Locate the cell with the specified text and output its [x, y] center coordinate. 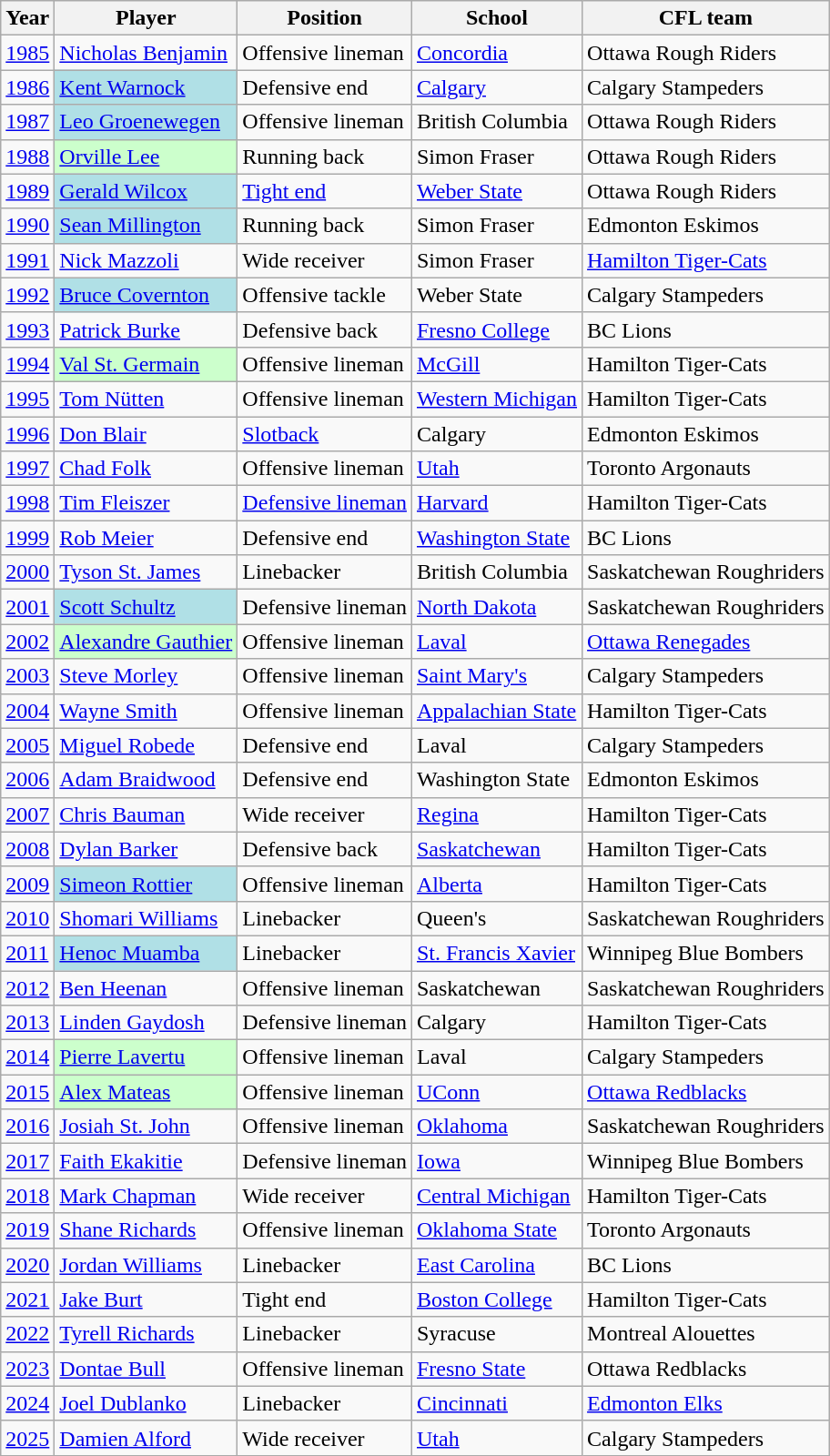
Gerald Wilcox [146, 191]
Shomari Williams [146, 918]
1996 [27, 434]
Damien Alford [146, 1438]
Appalachian State [497, 711]
1990 [27, 226]
Faith Ekakitie [146, 1161]
2009 [27, 884]
Tim Fleiszer [146, 503]
Regina [497, 814]
Montreal Alouettes [706, 1334]
Simeon Rottier [146, 884]
2015 [27, 1092]
Player [146, 18]
Alex Mateas [146, 1092]
Offensive tackle [325, 295]
Shane Richards [146, 1230]
2025 [27, 1438]
CFL team [706, 18]
1999 [27, 538]
Iowa [497, 1161]
2001 [27, 607]
North Dakota [497, 607]
Concordia [497, 53]
Orville Lee [146, 157]
2012 [27, 987]
2014 [27, 1057]
UConn [497, 1092]
2019 [27, 1230]
Central Michigan [497, 1196]
Dylan Barker [146, 849]
2023 [27, 1369]
Syracuse [497, 1334]
Sean Millington [146, 226]
Josiah St. John [146, 1127]
2003 [27, 676]
Tom Nütten [146, 399]
1985 [27, 53]
2013 [27, 1023]
Nicholas Benjamin [146, 53]
2006 [27, 780]
Val St. Germain [146, 364]
Jordan Williams [146, 1265]
2002 [27, 642]
2022 [27, 1334]
Ottawa Renegades [706, 642]
Kent Warnock [146, 87]
Miguel Robede [146, 745]
Scott Schultz [146, 607]
1986 [27, 87]
Linden Gaydosh [146, 1023]
Pierre Lavertu [146, 1057]
Henoc Muamba [146, 953]
Wayne Smith [146, 711]
2017 [27, 1161]
1994 [27, 364]
2008 [27, 849]
Alberta [497, 884]
Fresno State [497, 1369]
1992 [27, 295]
1989 [27, 191]
2011 [27, 953]
Position [325, 18]
Queen's [497, 918]
St. Francis Xavier [497, 953]
1987 [27, 122]
2024 [27, 1403]
2018 [27, 1196]
1993 [27, 329]
1995 [27, 399]
Alexandre Gauthier [146, 642]
Fresno College [497, 329]
Saint Mary's [497, 676]
Oklahoma State [497, 1230]
Mark Chapman [146, 1196]
Chad Folk [146, 469]
Tyrell Richards [146, 1334]
Dontae Bull [146, 1369]
Harvard [497, 503]
Western Michigan [497, 399]
Nick Mazzoli [146, 260]
Year [27, 18]
Slotback [325, 434]
Steve Morley [146, 676]
Patrick Burke [146, 329]
2020 [27, 1265]
2004 [27, 711]
Chris Bauman [146, 814]
Bruce Covernton [146, 295]
Tyson St. James [146, 572]
Adam Braidwood [146, 780]
2007 [27, 814]
1988 [27, 157]
McGill [497, 364]
2021 [27, 1299]
Rob Meier [146, 538]
1998 [27, 503]
2005 [27, 745]
Don Blair [146, 434]
Joel Dublanko [146, 1403]
School [497, 18]
Leo Groenewegen [146, 122]
1991 [27, 260]
Boston College [497, 1299]
Ben Heenan [146, 987]
East Carolina [497, 1265]
2000 [27, 572]
Cincinnati [497, 1403]
2010 [27, 918]
Oklahoma [497, 1127]
2016 [27, 1127]
Edmonton Elks [706, 1403]
1997 [27, 469]
Jake Burt [146, 1299]
